Scan for the cell matching the given text and deliver its [X, Y] coordinate at center. 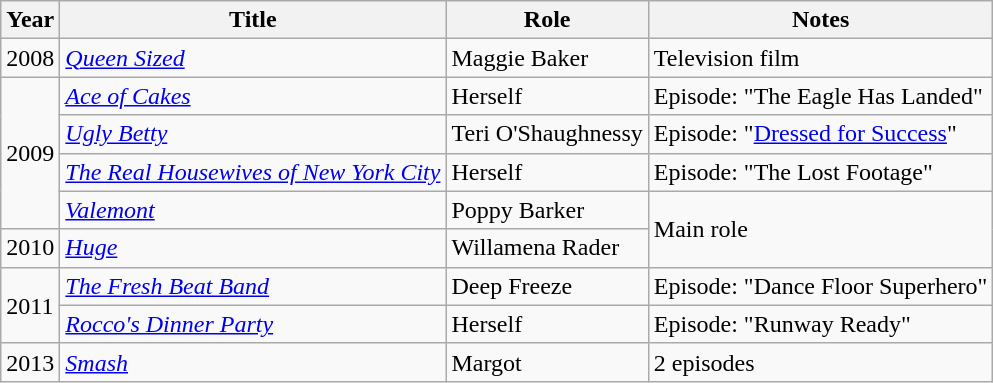
Notes [820, 20]
Main role [820, 229]
2009 [30, 153]
Television film [820, 58]
Episode: "Runway Ready" [820, 324]
Ugly Betty [253, 134]
Teri O'Shaughnessy [547, 134]
Episode: "Dressed for Success" [820, 134]
Valemont [253, 210]
2013 [30, 362]
Smash [253, 362]
Maggie Baker [547, 58]
Willamena Rader [547, 248]
Episode: "The Eagle Has Landed" [820, 96]
The Fresh Beat Band [253, 286]
Poppy Barker [547, 210]
Rocco's Dinner Party [253, 324]
The Real Housewives of New York City [253, 172]
Episode: "Dance Floor Superhero" [820, 286]
2011 [30, 305]
2 episodes [820, 362]
Margot [547, 362]
Title [253, 20]
2010 [30, 248]
2008 [30, 58]
Year [30, 20]
Huge [253, 248]
Episode: "The Lost Footage" [820, 172]
Queen Sized [253, 58]
Ace of Cakes [253, 96]
Role [547, 20]
Deep Freeze [547, 286]
